Detect which cell encompasses the target text, then output its (X, Y) center coordinate. 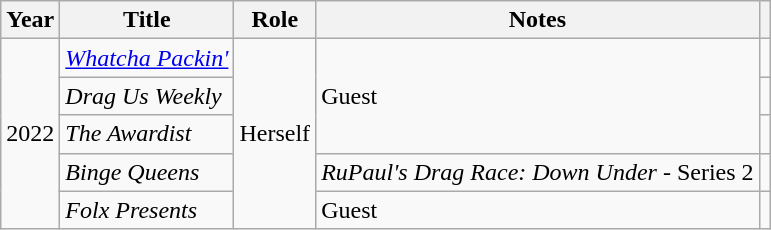
Year (30, 20)
Binge Queens (147, 172)
The Awardist (147, 134)
Notes (538, 20)
Herself (275, 134)
2022 (30, 134)
Title (147, 20)
Whatcha Packin' (147, 58)
Drag Us Weekly (147, 96)
RuPaul's Drag Race: Down Under - Series 2 (538, 172)
Role (275, 20)
Folx Presents (147, 210)
